Search for the cell housing the specified text and yield its (X, Y) center coordinate. 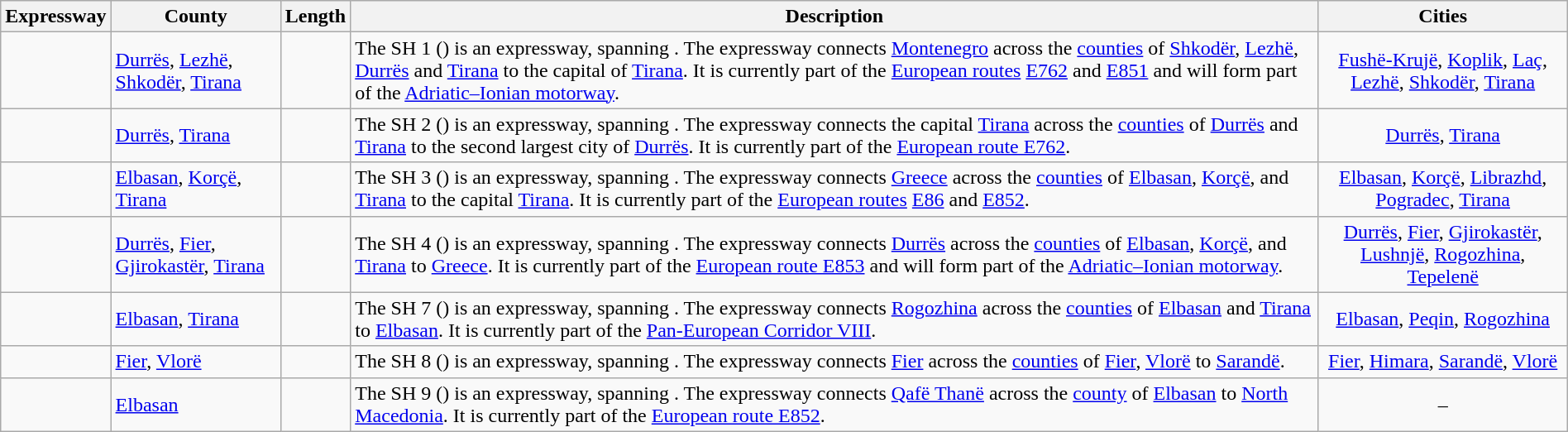
Elbasan, Korçë, Librazhd, Pogradec, Tirana (1442, 189)
Description (834, 17)
Durrës, Fier, Gjirokastër, Lushnjë, Rogozhina, Tepelenë (1442, 254)
Length (315, 17)
Durrës, Fier, Gjirokastër, Tirana (195, 254)
Elbasan, Tirana (195, 319)
Durrës, Lezhë, Shkodër, Tirana (195, 70)
Elbasan, Korçë, Tirana (195, 189)
– (1442, 404)
The SH 8 () is an expressway, spanning . The expressway connects Fier across the counties of Fier, Vlorë to Sarandë. (834, 362)
Expressway (56, 17)
County (195, 17)
Cities (1442, 17)
Elbasan, Peqin, Rogozhina (1442, 319)
Fier, Himara, Sarandë, Vlorë (1442, 362)
Fushë-Krujë, Koplik, Laç, Lezhë, Shkodër, Tirana (1442, 70)
Elbasan (195, 404)
Fier, Vlorë (195, 362)
